Return (x, y) of the center of cell containing provided text 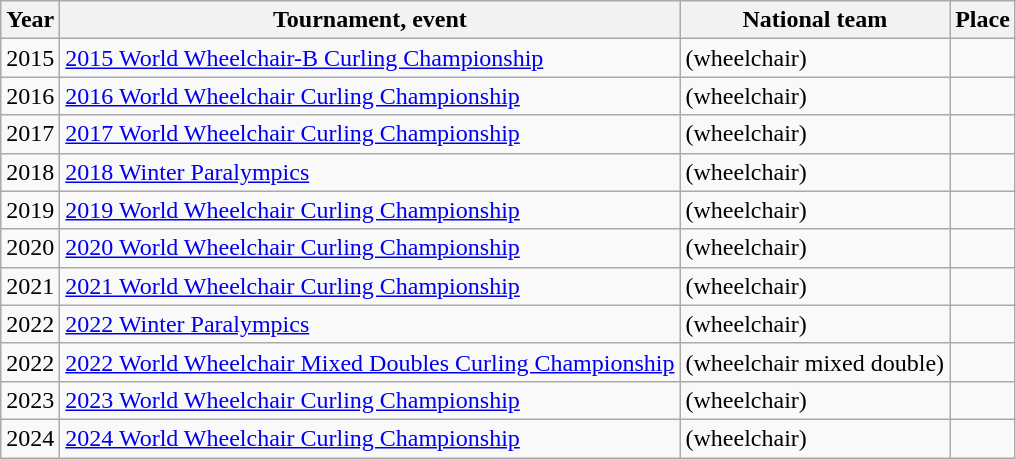
2024 (30, 438)
National team (815, 20)
2020 (30, 248)
(wheelchair mixed double) (815, 362)
Place (983, 20)
2022 Winter Paralympics (370, 324)
2023 World Wheelchair Curling Championship (370, 400)
2024 World Wheelchair Curling Championship (370, 438)
Year (30, 20)
2016 World Wheelchair Curling Championship (370, 96)
2020 World Wheelchair Curling Championship (370, 248)
2023 (30, 400)
2021 (30, 286)
2017 (30, 134)
2018 Winter Paralympics (370, 172)
2018 (30, 172)
2021 World Wheelchair Curling Championship (370, 286)
2019 World Wheelchair Curling Championship (370, 210)
2015 World Wheelchair-B Curling Championship (370, 58)
2017 World Wheelchair Curling Championship (370, 134)
2019 (30, 210)
Tournament, event (370, 20)
2015 (30, 58)
2022 World Wheelchair Mixed Doubles Curling Championship (370, 362)
2016 (30, 96)
